For the text-containing cell, return its midpoint in (X, Y) coordinate format. 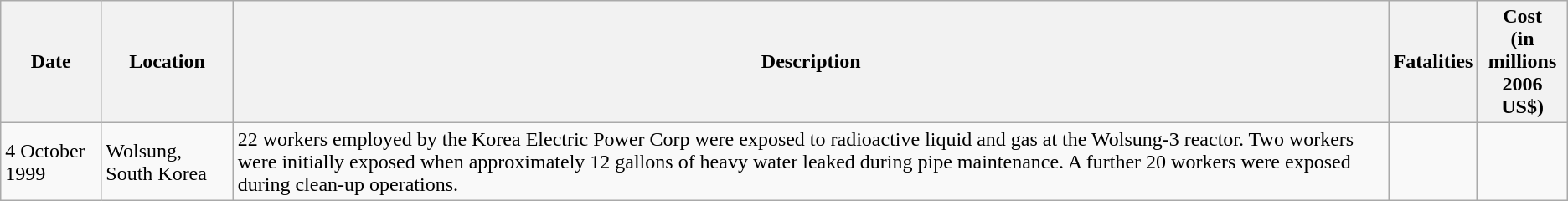
Fatalities (1433, 62)
Date (51, 62)
Description (811, 62)
Cost (in millions 2006 US$) (1523, 62)
Wolsung, South Korea (168, 162)
Location (168, 62)
4 October 1999 (51, 162)
